Output the [x, y] coordinate of the center of the cell containing the given text.  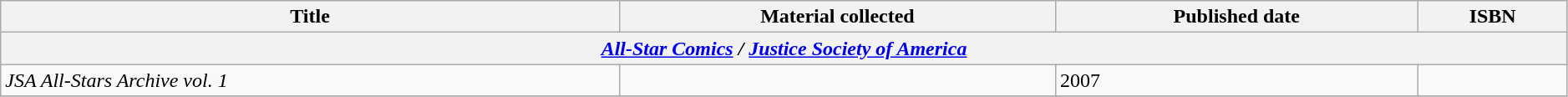
Material collected [837, 17]
2007 [1237, 80]
JSA All-Stars Archive vol. 1 [311, 80]
ISBN [1492, 17]
Title [311, 17]
Published date [1237, 17]
All-Star Comics / Justice Society of America [784, 48]
